For the text-containing cell, return its midpoint in [x, y] coordinate format. 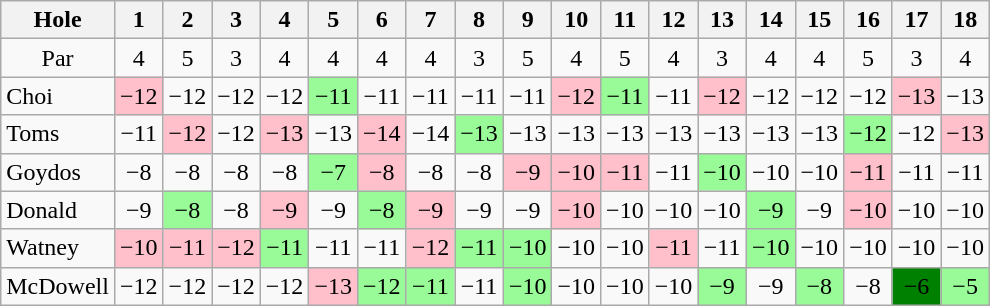
1 [138, 20]
Choi [58, 96]
14 [770, 20]
8 [480, 20]
7 [430, 20]
−5 [966, 286]
McDowell [58, 286]
16 [868, 20]
6 [382, 20]
Hole [58, 20]
18 [966, 20]
Watney [58, 248]
Donald [58, 210]
15 [820, 20]
10 [576, 20]
−6 [916, 286]
−7 [334, 172]
Par [58, 58]
13 [722, 20]
2 [188, 20]
11 [626, 20]
Goydos [58, 172]
Toms [58, 134]
17 [916, 20]
9 [528, 20]
12 [674, 20]
